Find where the given text appears and provide that cell's center as (x, y) coordinate. 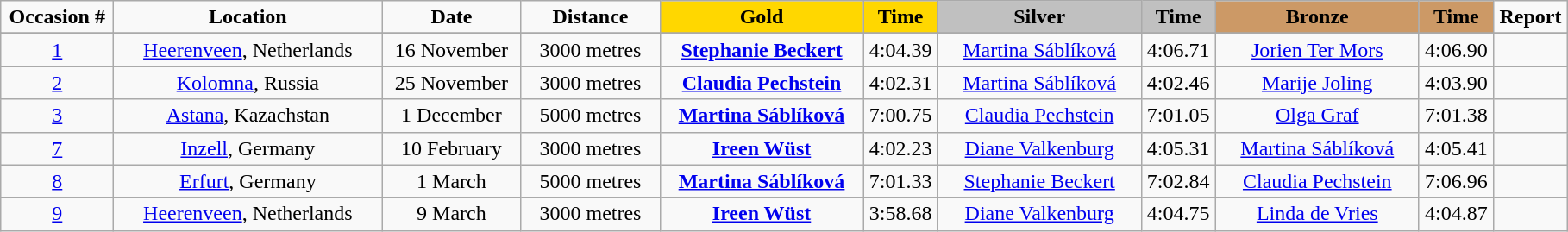
Olga Graf (1317, 116)
Bronze (1317, 17)
4:04.87 (1456, 214)
1 December (452, 116)
4:03.90 (1456, 83)
4:06.71 (1178, 50)
16 November (452, 50)
Date (452, 17)
4:02.31 (900, 83)
9 March (452, 214)
Inzell, Germany (248, 148)
Jorien Ter Mors (1317, 50)
4:04.39 (900, 50)
Linda de Vries (1317, 214)
Occasion # (57, 17)
4:06.90 (1456, 50)
7 (57, 148)
25 November (452, 83)
4:04.75 (1178, 214)
1 March (452, 181)
3:58.68 (900, 214)
Marije Joling (1317, 83)
7:00.75 (900, 116)
Report (1530, 17)
7:01.33 (900, 181)
Distance (590, 17)
Erfurt, Germany (248, 181)
4:05.41 (1456, 148)
1 (57, 50)
10 February (452, 148)
Kolomna, Russia (248, 83)
4:05.31 (1178, 148)
Location (248, 17)
7:01.05 (1178, 116)
8 (57, 181)
4:02.23 (900, 148)
9 (57, 214)
2 (57, 83)
3 (57, 116)
Gold (762, 17)
Silver (1039, 17)
7:06.96 (1456, 181)
Astana, Kazachstan (248, 116)
7:02.84 (1178, 181)
7:01.38 (1456, 116)
4:02.46 (1178, 83)
